Scan for the cell matching the given text and deliver its [X, Y] coordinate at center. 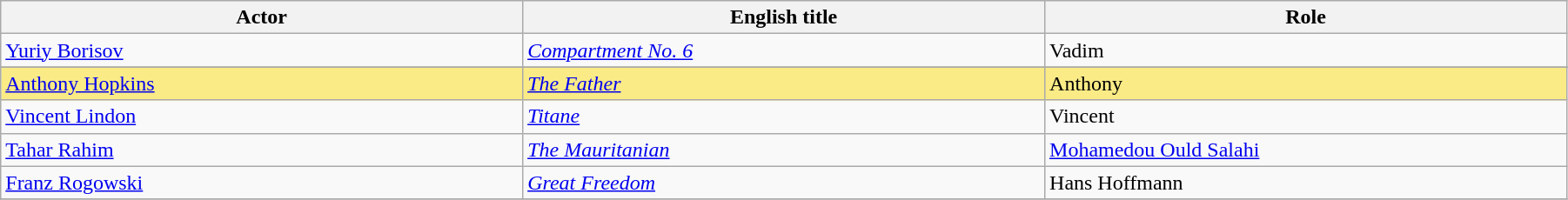
Actor [262, 17]
Mohamedou Ould Salahi [1306, 150]
Yuriy Borisov [262, 50]
Anthony Hopkins [262, 83]
Vincent [1306, 117]
Great Freedom [784, 183]
English title [784, 17]
Vadim [1306, 50]
Compartment No. 6 [784, 50]
Anthony [1306, 83]
Franz Rogowski [262, 183]
Vincent Lindon [262, 117]
Tahar Rahim [262, 150]
Titane [784, 117]
The Mauritanian [784, 150]
The Father [784, 83]
Role [1306, 17]
Hans Hoffmann [1306, 183]
